Capture the cell that displays the provided text and extract its (X, Y) central coordinate. 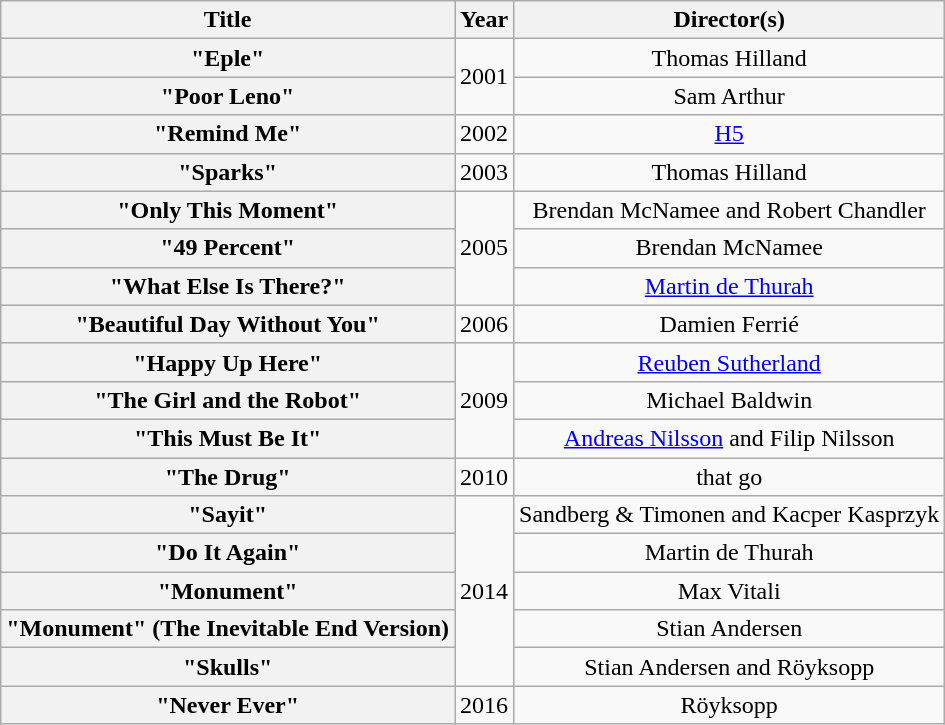
Director(s) (730, 20)
"Never Ever" (228, 705)
Year (484, 20)
H5 (730, 134)
"Monument" (228, 591)
2002 (484, 134)
"This Must Be It" (228, 438)
Sandberg & Timonen and Kacper Kasprzyk (730, 515)
"What Else Is There?" (228, 286)
Stian Andersen (730, 629)
2009 (484, 400)
"The Girl and the Robot" (228, 400)
"Sayit" (228, 515)
2014 (484, 591)
"Only This Moment" (228, 210)
Michael Baldwin (730, 400)
Title (228, 20)
Brendan McNamee and Robert Chandler (730, 210)
"Eple" (228, 58)
"Happy Up Here" (228, 362)
2005 (484, 248)
"Poor Leno" (228, 96)
Max Vitali (730, 591)
Röyksopp (730, 705)
"Sparks" (228, 172)
Brendan McNamee (730, 248)
2010 (484, 477)
"49 Percent" (228, 248)
Andreas Nilsson and Filip Nilsson (730, 438)
Stian Andersen and Röyksopp (730, 667)
"Skulls" (228, 667)
2003 (484, 172)
Reuben Sutherland (730, 362)
that go (730, 477)
"The Drug" (228, 477)
Sam Arthur (730, 96)
Damien Ferrié (730, 324)
"Remind Me" (228, 134)
2001 (484, 77)
"Monument" (The Inevitable End Version) (228, 629)
"Beautiful Day Without You" (228, 324)
2016 (484, 705)
2006 (484, 324)
"Do It Again" (228, 553)
